Provide the [X, Y] coordinate of the cell's center where the given text is located.  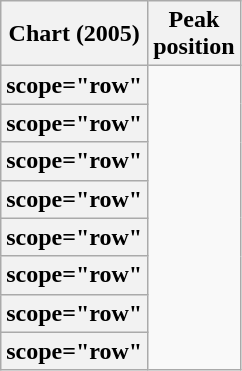
Peakposition [194, 34]
Chart (2005) [74, 34]
